Identify which cell holds the provided text, then report its (X, Y) central coordinate. 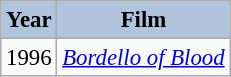
Bordello of Blood (144, 58)
1996 (29, 58)
Film (144, 20)
Year (29, 20)
